Determine the [x, y] coordinate at the center of the cell enclosing the given text.  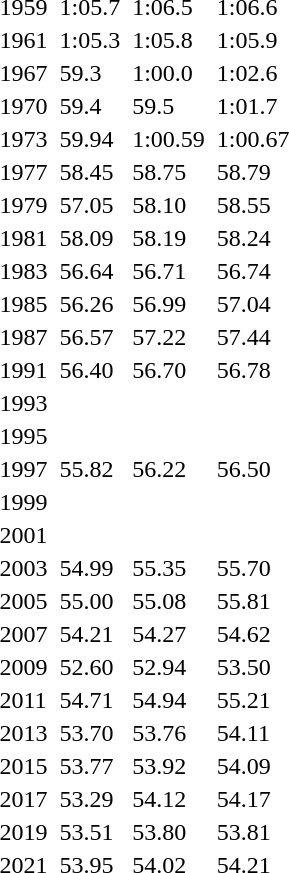
55.00 [90, 601]
59.3 [90, 73]
53.77 [90, 766]
56.71 [169, 271]
57.05 [90, 205]
58.10 [169, 205]
53.29 [90, 799]
56.22 [169, 469]
54.94 [169, 700]
58.75 [169, 172]
56.99 [169, 304]
58.09 [90, 238]
54.12 [169, 799]
57.22 [169, 337]
1:05.8 [169, 40]
58.45 [90, 172]
1:05.3 [90, 40]
56.70 [169, 370]
53.70 [90, 733]
56.40 [90, 370]
54.99 [90, 568]
59.5 [169, 106]
1:00.59 [169, 139]
59.94 [90, 139]
54.71 [90, 700]
52.60 [90, 667]
55.35 [169, 568]
55.82 [90, 469]
59.4 [90, 106]
58.19 [169, 238]
54.21 [90, 634]
55.08 [169, 601]
53.92 [169, 766]
1:00.0 [169, 73]
53.76 [169, 733]
54.27 [169, 634]
56.64 [90, 271]
53.51 [90, 832]
56.57 [90, 337]
56.26 [90, 304]
53.80 [169, 832]
52.94 [169, 667]
